Detect which cell encompasses the target text, then output its (x, y) center coordinate. 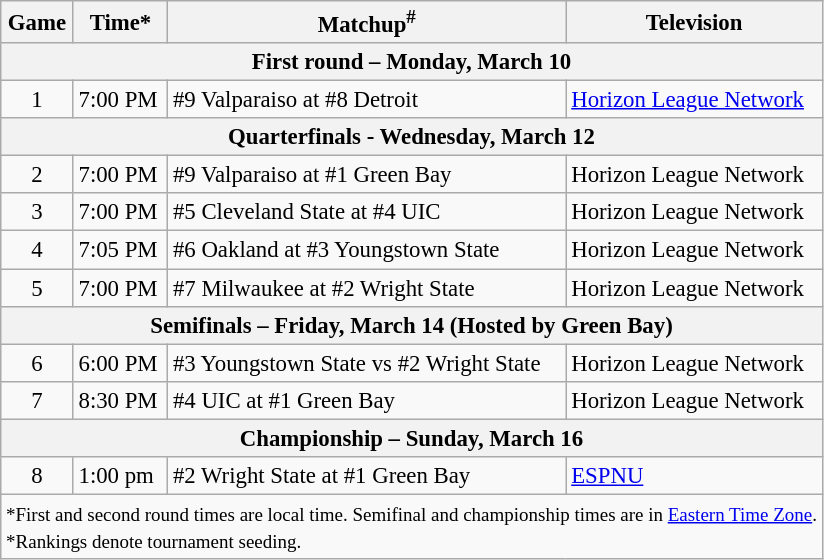
5 (37, 288)
#9 Valparaiso at #8 Detroit (367, 100)
#9 Valparaiso at #1 Green Bay (367, 175)
8 (37, 476)
Championship – Sunday, March 16 (412, 438)
*First and second round times are local time. Semifinal and championship times are in Eastern Time Zone. *Rankings denote tournament seeding. (412, 526)
#5 Cleveland State at #4 UIC (367, 213)
#6 Oakland at #3 Youngstown State (367, 250)
1 (37, 100)
8:30 PM (120, 400)
7 (37, 400)
Television (694, 22)
#3 Youngstown State vs #2 Wright State (367, 363)
ESPNU (694, 476)
Semifinals – Friday, March 14 (Hosted by Green Bay) (412, 325)
#2 Wright State at #1 Green Bay (367, 476)
2 (37, 175)
Time* (120, 22)
First round – Monday, March 10 (412, 62)
Game (37, 22)
6 (37, 363)
7:05 PM (120, 250)
Quarterfinals - Wednesday, March 12 (412, 137)
4 (37, 250)
Matchup# (367, 22)
#4 UIC at #1 Green Bay (367, 400)
1:00 pm (120, 476)
#7 Milwaukee at #2 Wright State (367, 288)
3 (37, 213)
6:00 PM (120, 363)
